Scan for the cell matching the given text and deliver its [x, y] coordinate at center. 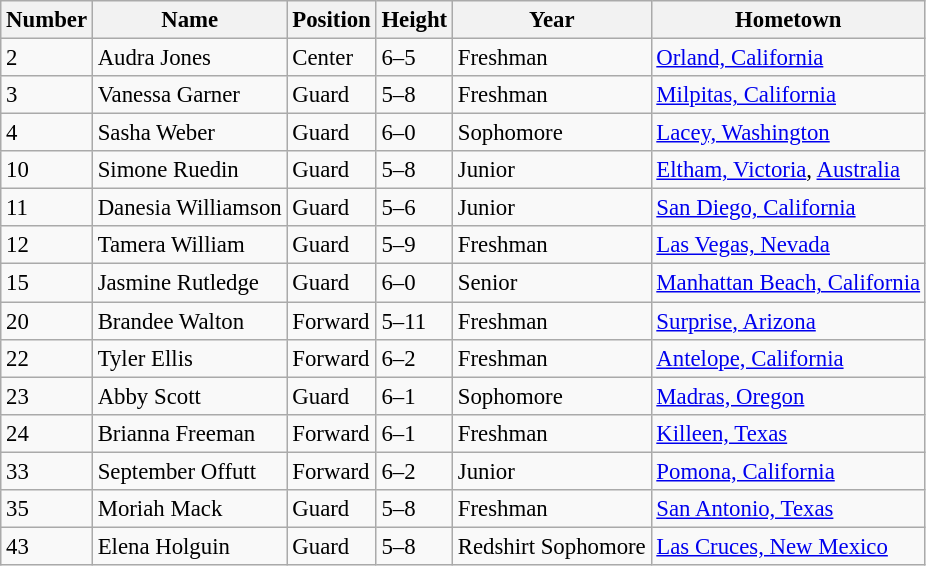
Surprise, Arizona [788, 321]
Pomona, California [788, 471]
Brandee Walton [190, 321]
Lacey, Washington [788, 133]
Las Vegas, Nevada [788, 245]
San Diego, California [788, 208]
Name [190, 20]
5–11 [414, 321]
Orland, California [788, 58]
33 [47, 471]
Madras, Oregon [788, 396]
Killeen, Texas [788, 433]
5–9 [414, 245]
San Antonio, Texas [788, 509]
Brianna Freeman [190, 433]
20 [47, 321]
Height [414, 20]
24 [47, 433]
Antelope, California [788, 358]
Eltham, Victoria, Australia [788, 170]
Sasha Weber [190, 133]
Danesia Williamson [190, 208]
Simone Ruedin [190, 170]
Elena Holguin [190, 546]
Redshirt Sophomore [552, 546]
Number [47, 20]
Tamera William [190, 245]
15 [47, 283]
6–5 [414, 58]
Moriah Mack [190, 509]
22 [47, 358]
10 [47, 170]
Audra Jones [190, 58]
Jasmine Rutledge [190, 283]
43 [47, 546]
September Offutt [190, 471]
Las Cruces, New Mexico [788, 546]
Senior [552, 283]
Manhattan Beach, California [788, 283]
Vanessa Garner [190, 95]
11 [47, 208]
Tyler Ellis [190, 358]
Center [332, 58]
Year [552, 20]
3 [47, 95]
23 [47, 396]
Milpitas, California [788, 95]
2 [47, 58]
5–6 [414, 208]
Hometown [788, 20]
12 [47, 245]
4 [47, 133]
Position [332, 20]
Abby Scott [190, 396]
35 [47, 509]
